Capture the cell that displays the provided text and extract its [X, Y] central coordinate. 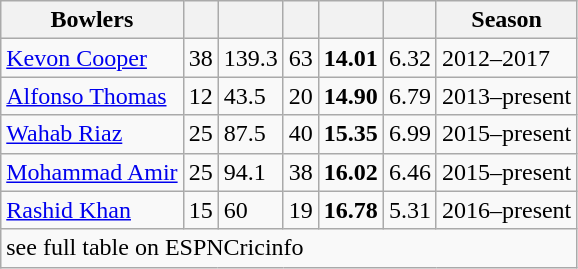
63 [300, 58]
6.79 [410, 96]
2013–present [506, 96]
16.02 [350, 172]
Kevon Cooper [92, 58]
19 [300, 210]
94.1 [250, 172]
Season [506, 20]
12 [200, 96]
Rashid Khan [92, 210]
60 [250, 210]
2016–present [506, 210]
87.5 [250, 134]
Mohammad Amir [92, 172]
43.5 [250, 96]
5.31 [410, 210]
2012–2017 [506, 58]
20 [300, 96]
Wahab Riaz [92, 134]
15.35 [350, 134]
40 [300, 134]
6.99 [410, 134]
139.3 [250, 58]
6.46 [410, 172]
16.78 [350, 210]
6.32 [410, 58]
see full table on ESPNCricinfo [289, 248]
14.90 [350, 96]
14.01 [350, 58]
Bowlers [92, 20]
15 [200, 210]
Alfonso Thomas [92, 96]
